Search for the cell housing the specified text and yield its [x, y] center coordinate. 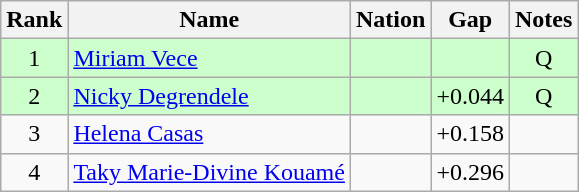
3 [34, 134]
Nation [390, 20]
4 [34, 172]
2 [34, 96]
+0.296 [470, 172]
Name [210, 20]
Miriam Vece [210, 58]
Taky Marie-Divine Kouamé [210, 172]
1 [34, 58]
Rank [34, 20]
+0.158 [470, 134]
Notes [544, 20]
Gap [470, 20]
Helena Casas [210, 134]
+0.044 [470, 96]
Nicky Degrendele [210, 96]
